Return the (X, Y) coordinate for the center point of the cell that contains the specified text.  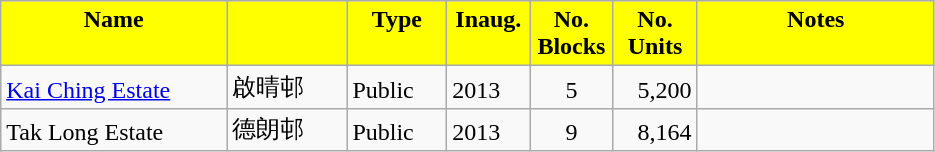
Kai Ching Estate (114, 88)
Type (397, 34)
Notes (816, 34)
德朗邨 (287, 130)
5 (572, 88)
Name (114, 34)
No. Blocks (572, 34)
5,200 (655, 88)
Inaug. (488, 34)
No. Units (655, 34)
8,164 (655, 130)
9 (572, 130)
Tak Long Estate (114, 130)
啟晴邨 (287, 88)
